Return [X, Y] of the center of cell containing provided text 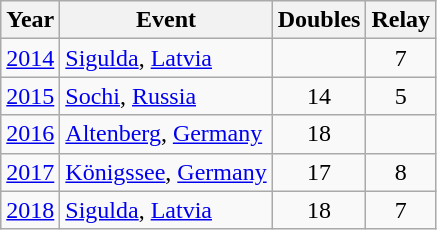
Event [166, 20]
Königssee, Germany [166, 172]
2015 [30, 96]
14 [319, 96]
2014 [30, 58]
5 [401, 96]
Year [30, 20]
17 [319, 172]
8 [401, 172]
2016 [30, 134]
2017 [30, 172]
Relay [401, 20]
Altenberg, Germany [166, 134]
2018 [30, 210]
Sochi, Russia [166, 96]
Doubles [319, 20]
